Find where the given text appears and provide that cell's center as (x, y) coordinate. 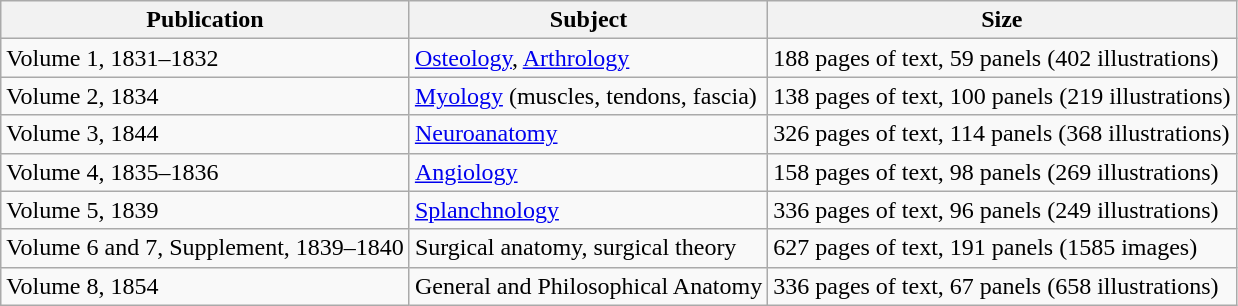
General and Philosophical Anatomy (588, 286)
138 pages of text, 100 panels (219 illustrations) (1002, 96)
Volume 4, 1835–1836 (206, 172)
Publication (206, 20)
Subject (588, 20)
Volume 8, 1854 (206, 286)
Volume 1, 1831–1832 (206, 58)
Size (1002, 20)
Splanchnology (588, 210)
326 pages of text, 114 panels (368 illustrations) (1002, 134)
336 pages of text, 67 panels (658 illustrations) (1002, 286)
Surgical anatomy, surgical theory (588, 248)
Volume 6 and 7, Supplement, 1839–1840 (206, 248)
Angiology (588, 172)
158 pages of text, 98 panels (269 illustrations) (1002, 172)
Neuroanatomy (588, 134)
Volume 3, 1844 (206, 134)
Osteology, Arthrology (588, 58)
336 pages of text, 96 panels (249 illustrations) (1002, 210)
Myology (muscles, tendons, fascia) (588, 96)
Volume 5, 1839 (206, 210)
627 pages of text, 191 panels (1585 images) (1002, 248)
Volume 2, 1834 (206, 96)
188 pages of text, 59 panels (402 illustrations) (1002, 58)
